Detect which cell encompasses the target text, then output its (X, Y) center coordinate. 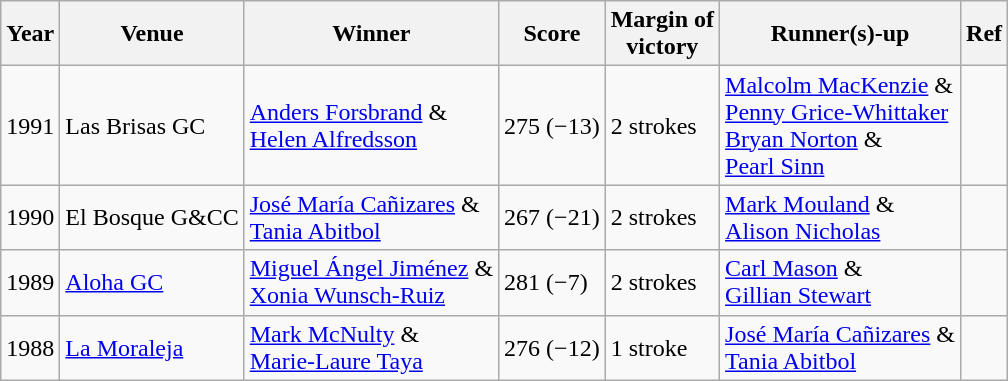
Ref (984, 34)
Mark McNulty & Marie-Laure Taya (371, 348)
Anders Forsbrand & Helen Alfredsson (371, 126)
1991 (30, 126)
Runner(s)-up (840, 34)
Venue (152, 34)
276 (−12) (552, 348)
281 (−7) (552, 282)
267 (−21) (552, 218)
275 (−13) (552, 126)
1989 (30, 282)
Winner (371, 34)
Score (552, 34)
Year (30, 34)
Malcolm MacKenzie & Penny Grice-Whittaker Bryan Norton & Pearl Sinn (840, 126)
La Moraleja (152, 348)
1990 (30, 218)
Mark Mouland & Alison Nicholas (840, 218)
1988 (30, 348)
Margin ofvictory (662, 34)
1 stroke (662, 348)
El Bosque G&CC (152, 218)
Aloha GC (152, 282)
Las Brisas GC (152, 126)
Miguel Ángel Jiménez & Xonia Wunsch-Ruiz (371, 282)
Carl Mason & Gillian Stewart (840, 282)
